Locate the cell with the specified text and output its [x, y] center coordinate. 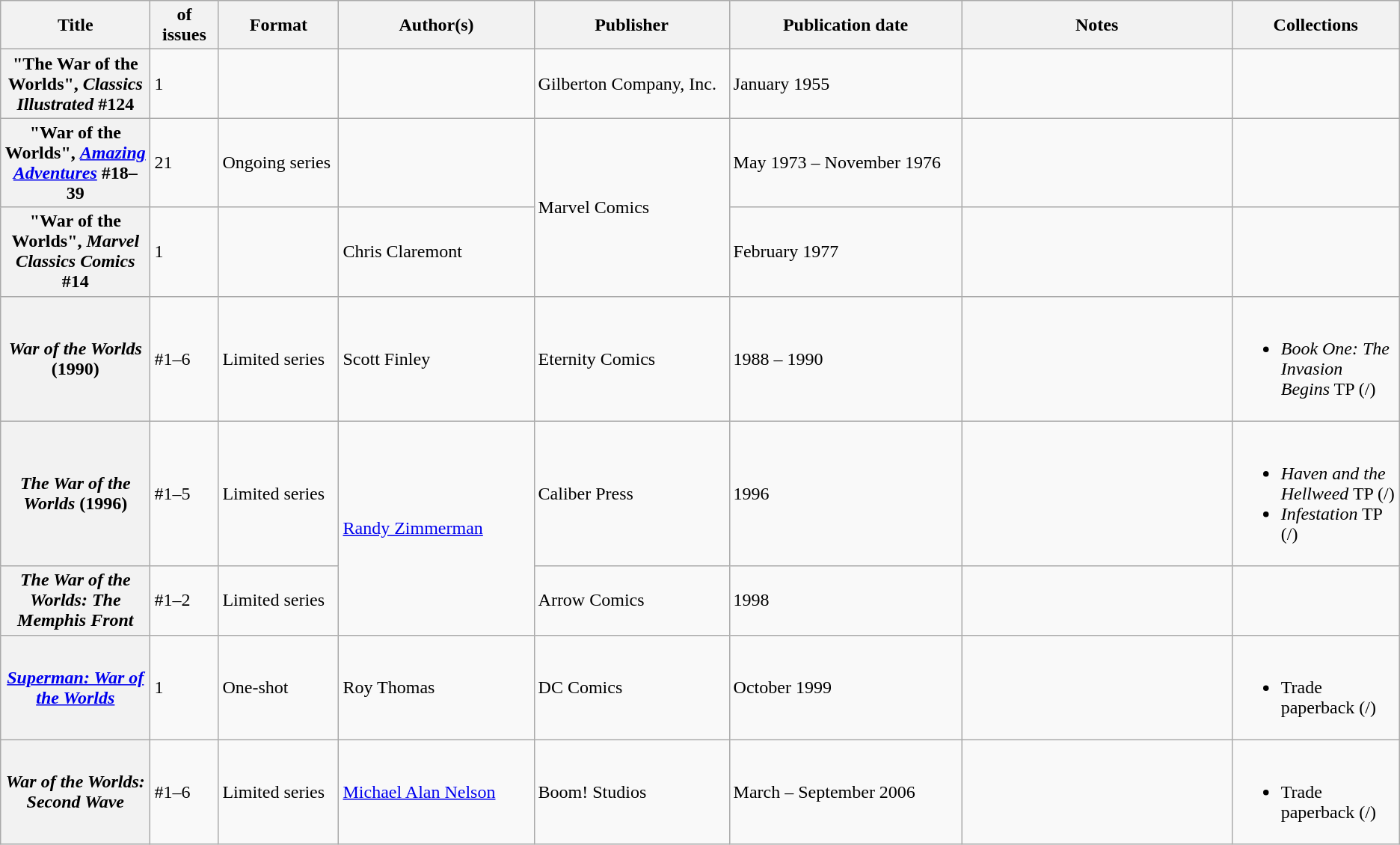
#1–5 [184, 494]
Publisher [631, 25]
Arrow Comics [631, 600]
January 1955 [845, 84]
October 1999 [845, 687]
Title [76, 25]
Ongoing series [278, 163]
The War of the Worlds (1996) [76, 494]
February 1977 [845, 251]
Superman: War of the Worlds [76, 687]
DC Comics [631, 687]
"The War of the Worlds", Classics Illustrated #124 [76, 84]
Author(s) [437, 25]
Notes [1096, 25]
Marvel Comics [631, 207]
Chris Claremont [437, 251]
Publication date [845, 25]
Gilberton Company, Inc. [631, 84]
War of the Worlds (1990) [76, 359]
"War of the Worlds", Marvel Classics Comics #14 [76, 251]
The War of the Worlds: The Memphis Front [76, 600]
Boom! Studios [631, 792]
of issues [184, 25]
War of the Worlds: Second Wave [76, 792]
Haven and the Hellweed TP (/)Infestation TP (/) [1315, 494]
1998 [845, 600]
Caliber Press [631, 494]
Eternity Comics [631, 359]
Collections [1315, 25]
Roy Thomas [437, 687]
#1–2 [184, 600]
May 1973 – November 1976 [845, 163]
21 [184, 163]
Scott Finley [437, 359]
Book One: The Invasion Begins TP (/) [1315, 359]
Format [278, 25]
1996 [845, 494]
One-shot [278, 687]
"War of the Worlds", Amazing Adventures #18–39 [76, 163]
Randy Zimmerman [437, 528]
March – September 2006 [845, 792]
1988 – 1990 [845, 359]
Michael Alan Nelson [437, 792]
